Identify which cell holds the provided text, then report its (x, y) central coordinate. 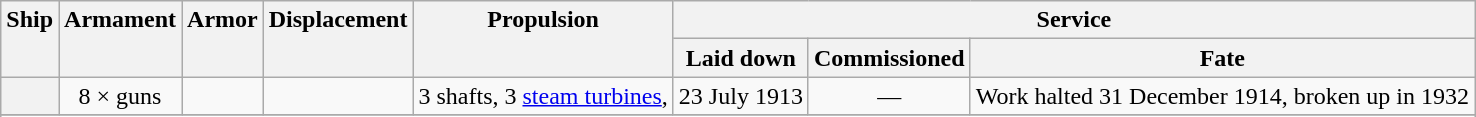
8 × guns (120, 96)
Propulsion (543, 39)
Armor (223, 39)
Fate (1222, 58)
Ship (30, 39)
Laid down (740, 58)
Service (1074, 20)
3 shafts, 3 steam turbines, (543, 96)
Displacement (338, 39)
Commissioned (889, 58)
Work halted 31 December 1914, broken up in 1932 (1222, 96)
— (889, 96)
23 July 1913 (740, 96)
Armament (120, 39)
